Capture the cell that displays the provided text and extract its [x, y] central coordinate. 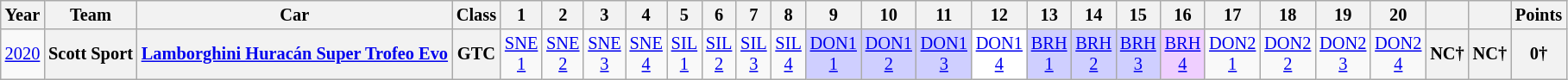
SNE4 [646, 54]
14 [1093, 15]
DON23 [1343, 54]
SIL2 [719, 54]
Points [1539, 15]
15 [1138, 15]
11 [944, 15]
SIL1 [684, 54]
SNE1 [521, 54]
BRH1 [1049, 54]
DON22 [1288, 54]
10 [889, 15]
19 [1343, 15]
DON11 [834, 54]
Scott Sport [91, 54]
DON21 [1232, 54]
2 [563, 15]
16 [1183, 15]
DON14 [999, 54]
Car [295, 15]
DON12 [889, 54]
SIL4 [788, 54]
1 [521, 15]
Team [91, 15]
17 [1232, 15]
BRH2 [1093, 54]
18 [1288, 15]
9 [834, 15]
Lamborghini Huracán Super Trofeo Evo [295, 54]
DON13 [944, 54]
SNE2 [563, 54]
SNE3 [604, 54]
GTC [476, 54]
3 [604, 15]
6 [719, 15]
4 [646, 15]
12 [999, 15]
0† [1539, 54]
8 [788, 15]
2020 [22, 54]
BRH4 [1183, 54]
Year [22, 15]
13 [1049, 15]
20 [1398, 15]
Class [476, 15]
BRH3 [1138, 54]
DON24 [1398, 54]
SIL3 [753, 54]
5 [684, 15]
7 [753, 15]
